Output the (x, y) coordinate of the center of the cell containing the given text.  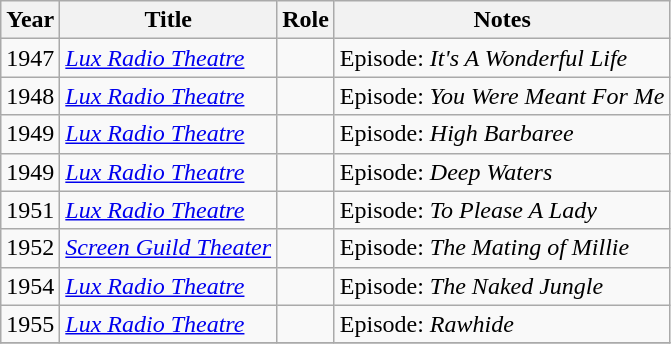
Screen Guild Theater (168, 248)
Title (168, 20)
1948 (30, 96)
Episode: Deep Waters (502, 172)
1954 (30, 286)
Year (30, 20)
Episode: The Naked Jungle (502, 286)
1951 (30, 210)
Episode: Rawhide (502, 324)
1955 (30, 324)
1952 (30, 248)
Notes (502, 20)
Episode: You Were Meant For Me (502, 96)
Episode: It's A Wonderful Life (502, 58)
1947 (30, 58)
Role (306, 20)
Episode: The Mating of Millie (502, 248)
Episode: To Please A Lady (502, 210)
Episode: High Barbaree (502, 134)
